Search for the cell housing the specified text and yield its [x, y] center coordinate. 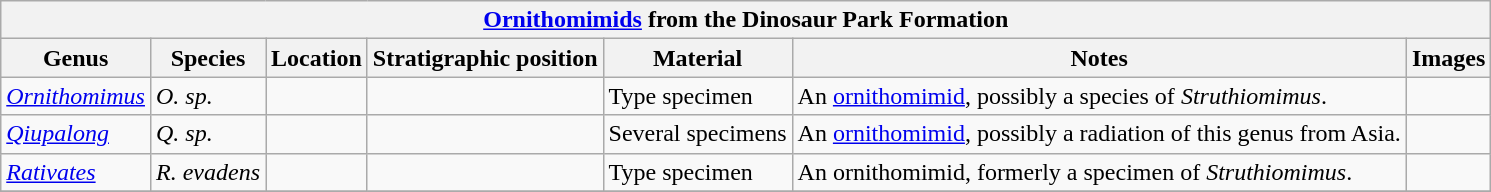
An ornithomimid, formerly a specimen of Struthiomimus. [1099, 172]
An ornithomimid, possibly a species of Struthiomimus. [1099, 96]
Genus [76, 58]
O. sp. [208, 96]
Species [208, 58]
Location [317, 58]
Stratigraphic position [485, 58]
Several specimens [698, 134]
Qiupalong [76, 134]
An ornithomimid, possibly a radiation of this genus from Asia. [1099, 134]
Images [1448, 58]
Material [698, 58]
Ornithomimids from the Dinosaur Park Formation [746, 20]
R. evadens [208, 172]
Ornithomimus [76, 96]
Notes [1099, 58]
Q. sp. [208, 134]
Rativates [76, 172]
